Find where the given text appears and provide that cell's center as [x, y] coordinate. 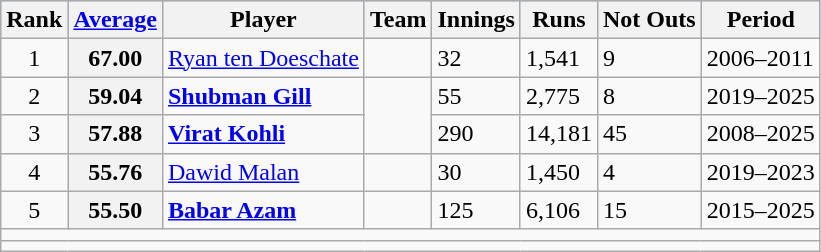
6,106 [558, 210]
2015–2025 [760, 210]
14,181 [558, 134]
32 [476, 58]
1,450 [558, 172]
Shubman Gill [263, 96]
55.76 [116, 172]
Period [760, 20]
55 [476, 96]
15 [649, 210]
Average [116, 20]
9 [649, 58]
1,541 [558, 58]
Player [263, 20]
3 [34, 134]
290 [476, 134]
Not Outs [649, 20]
67.00 [116, 58]
45 [649, 134]
8 [649, 96]
Virat Kohli [263, 134]
Team [398, 20]
59.04 [116, 96]
2,775 [558, 96]
2019–2023 [760, 172]
2019–2025 [760, 96]
Dawid Malan [263, 172]
Rank [34, 20]
1 [34, 58]
55.50 [116, 210]
Runs [558, 20]
2 [34, 96]
Innings [476, 20]
Babar Azam [263, 210]
Ryan ten Doeschate [263, 58]
57.88 [116, 134]
2006–2011 [760, 58]
2008–2025 [760, 134]
30 [476, 172]
125 [476, 210]
5 [34, 210]
